Locate the cell with the specified text and output its (x, y) center coordinate. 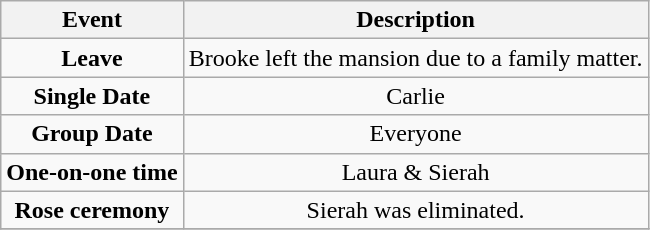
Sierah was eliminated. (416, 210)
Group Date (92, 134)
Everyone (416, 134)
One-on-one time (92, 172)
Brooke left the mansion due to a family matter. (416, 58)
Single Date (92, 96)
Event (92, 20)
Rose ceremony (92, 210)
Carlie (416, 96)
Laura & Sierah (416, 172)
Leave (92, 58)
Description (416, 20)
